Provide the (X, Y) coordinate of the cell's center where the given text is located.  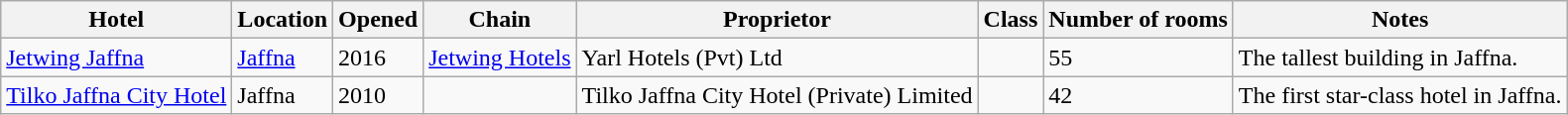
2016 (379, 57)
55 (1139, 57)
Tilko Jaffna City Hotel (117, 95)
Number of rooms (1139, 20)
Jetwing Jaffna (117, 57)
Proprietor (778, 20)
Class (1011, 20)
Chain (500, 20)
42 (1139, 95)
The tallest building in Jaffna. (1400, 57)
Notes (1400, 20)
Yarl Hotels (Pvt) Ltd (778, 57)
Tilko Jaffna City Hotel (Private) Limited (778, 95)
Jetwing Hotels (500, 57)
2010 (379, 95)
Opened (379, 20)
Hotel (117, 20)
The first star-class hotel in Jaffna. (1400, 95)
Location (283, 20)
